Return the (x, y) coordinate for the center point of the cell that contains the specified text.  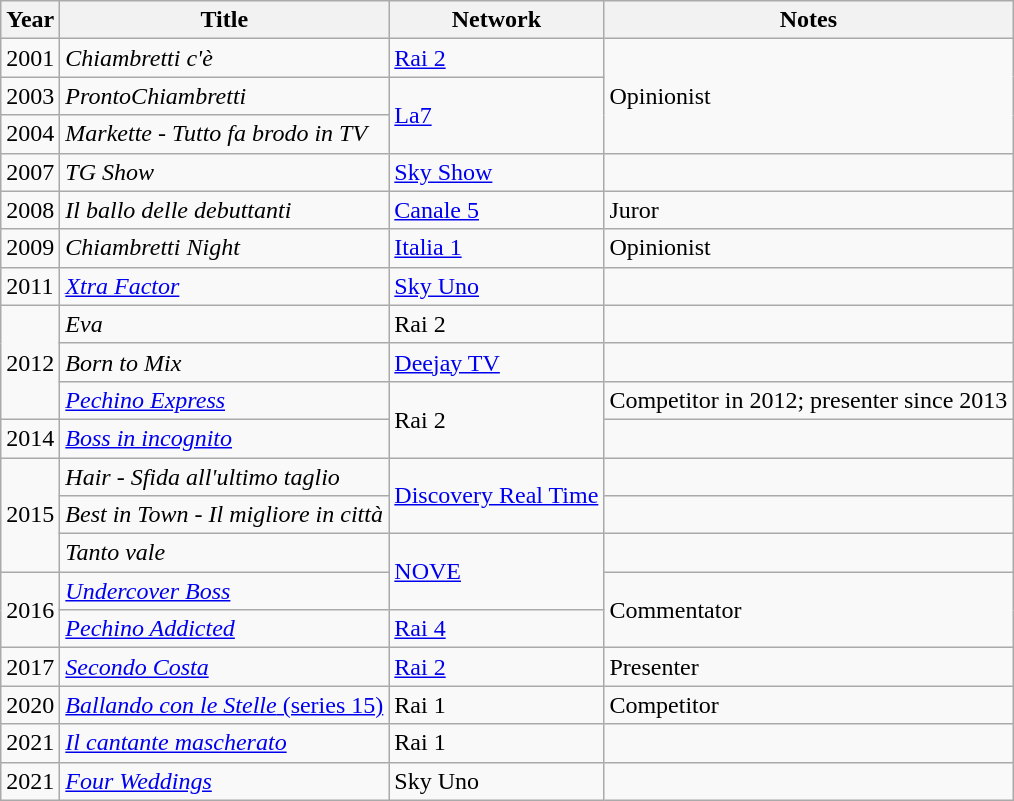
Chiambretti Night (224, 248)
Il cantante mascherato (224, 743)
Pechino Addicted (224, 629)
TG Show (224, 172)
Deejay TV (496, 362)
Born to Mix (224, 362)
ProntoChiambretti (224, 96)
Presenter (808, 667)
Commentator (808, 610)
Juror (808, 210)
2008 (30, 210)
2012 (30, 362)
Discovery Real Time (496, 496)
Rai 4 (496, 629)
Boss in incognito (224, 438)
La7 (496, 115)
2015 (30, 515)
Ballando con le Stelle (series 15) (224, 705)
2004 (30, 134)
Sky Show (496, 172)
Four Weddings (224, 781)
2009 (30, 248)
Network (496, 20)
Canale 5 (496, 210)
Chiambretti c'è (224, 58)
Tanto vale (224, 553)
2017 (30, 667)
Xtra Factor (224, 286)
Secondo Costa (224, 667)
Competitor in 2012; presenter since 2013 (808, 400)
NOVE (496, 572)
Year (30, 20)
Title (224, 20)
Il ballo delle debuttanti (224, 210)
Hair - Sfida all'ultimo taglio (224, 477)
Competitor (808, 705)
2007 (30, 172)
Markette - Tutto fa brodo in TV (224, 134)
2016 (30, 610)
2001 (30, 58)
2020 (30, 705)
2014 (30, 438)
Best in Town - Il migliore in città (224, 515)
Undercover Boss (224, 591)
Pechino Express (224, 400)
2011 (30, 286)
2003 (30, 96)
Italia 1 (496, 248)
Notes (808, 20)
Eva (224, 324)
